Capture the cell that displays the provided text and extract its (X, Y) central coordinate. 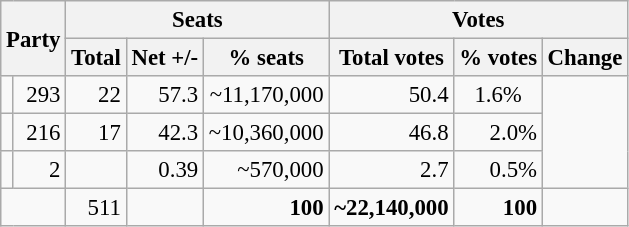
42.3 (164, 133)
0.39 (164, 170)
~10,360,000 (266, 133)
Total votes (392, 58)
Party (34, 38)
Votes (478, 20)
50.4 (392, 95)
~11,170,000 (266, 95)
2.0% (498, 133)
~570,000 (266, 170)
% seats (266, 58)
~22,140,000 (392, 208)
0.5% (498, 170)
Seats (198, 20)
Change (584, 58)
57.3 (164, 95)
17 (96, 133)
22 (96, 95)
2.7 (392, 170)
46.8 (392, 133)
% votes (498, 58)
511 (96, 208)
1.6% (498, 95)
216 (40, 133)
Total (96, 58)
Net +/- (164, 58)
293 (40, 95)
2 (40, 170)
